Output the (x, y) coordinate of the center of the cell containing the given text.  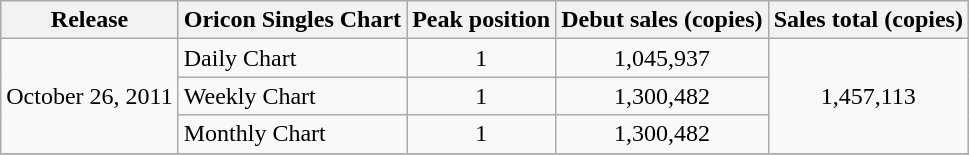
1,457,113 (868, 96)
Daily Chart (292, 58)
Oricon Singles Chart (292, 20)
Monthly Chart (292, 134)
Release (90, 20)
Debut sales (copies) (662, 20)
October 26, 2011 (90, 96)
Weekly Chart (292, 96)
Sales total (copies) (868, 20)
Peak position (482, 20)
1,045,937 (662, 58)
